Extract the [x, y] coordinate from the center of the cell holding the provided text.  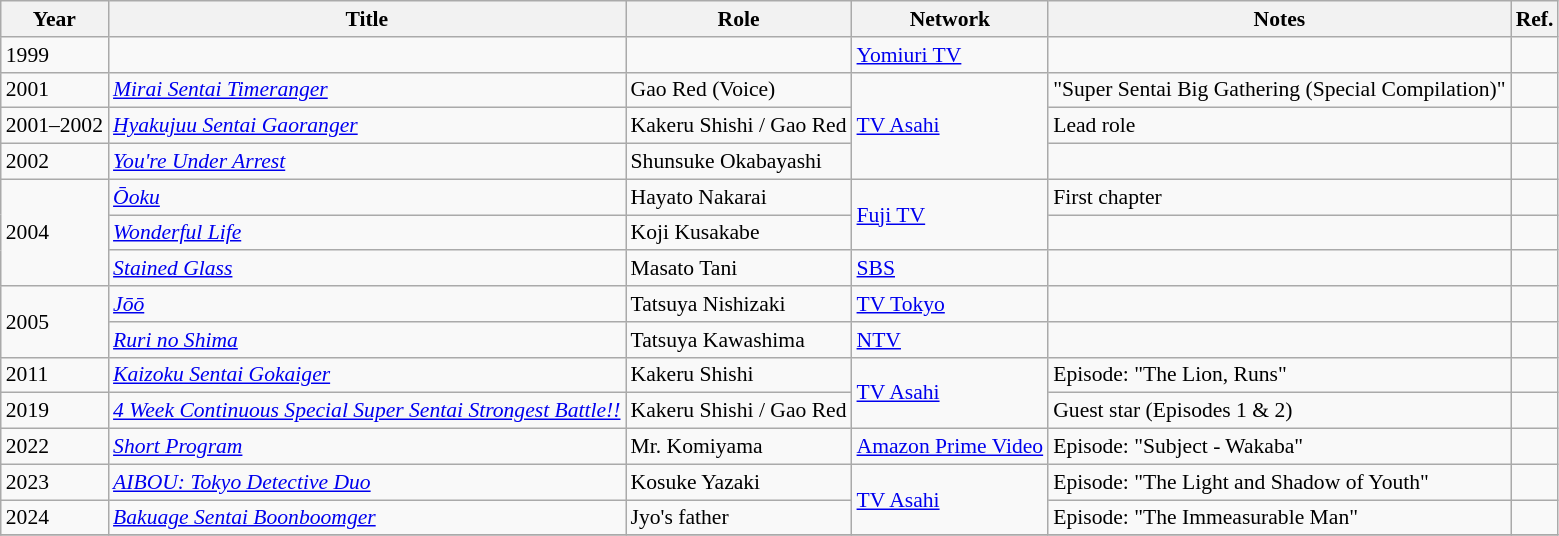
Hyakujuu Sentai Gaoranger [367, 126]
Mr. Komiyama [739, 447]
Gao Red (Voice) [739, 90]
Fuji TV [950, 214]
1999 [54, 55]
2023 [54, 482]
Short Program [367, 447]
AIBOU: Tokyo Detective Duo [367, 482]
2004 [54, 232]
Shunsuke Okabayashi [739, 162]
Kosuke Yazaki [739, 482]
Episode: "The Immeasurable Man" [1279, 518]
Year [54, 19]
Episode: "Subject - Wakaba" [1279, 447]
Stained Glass [367, 269]
SBS [950, 269]
Kaizoku Sentai Gokaiger [367, 375]
Hayato Nakarai [739, 197]
Tatsuya Nishizaki [739, 304]
Yomiuri TV [950, 55]
Wonderful Life [367, 233]
Masato Tani [739, 269]
First chapter [1279, 197]
Tatsuya Kawashima [739, 340]
2001–2002 [54, 126]
NTV [950, 340]
Episode: "The Lion, Runs" [1279, 375]
Role [739, 19]
Jōō [367, 304]
"Super Sentai Big Gathering (Special Compilation)" [1279, 90]
Title [367, 19]
Kakeru Shishi [739, 375]
Guest star (Episodes 1 & 2) [1279, 411]
2011 [54, 375]
Jyo's father [739, 518]
2022 [54, 447]
2024 [54, 518]
Amazon Prime Video [950, 447]
Ruri no Shima [367, 340]
Network [950, 19]
You're Under Arrest [367, 162]
Ōoku [367, 197]
Bakuage Sentai Boonboomger [367, 518]
Mirai Sentai Timeranger [367, 90]
2005 [54, 322]
Episode: "The Light and Shadow of Youth" [1279, 482]
2002 [54, 162]
Notes [1279, 19]
Ref. [1535, 19]
Lead role [1279, 126]
Koji Kusakabe [739, 233]
2019 [54, 411]
4 Week Continuous Special Super Sentai Strongest Battle!! [367, 411]
TV Tokyo [950, 304]
2001 [54, 90]
